Scan for the cell matching the given text and deliver its [X, Y] coordinate at center. 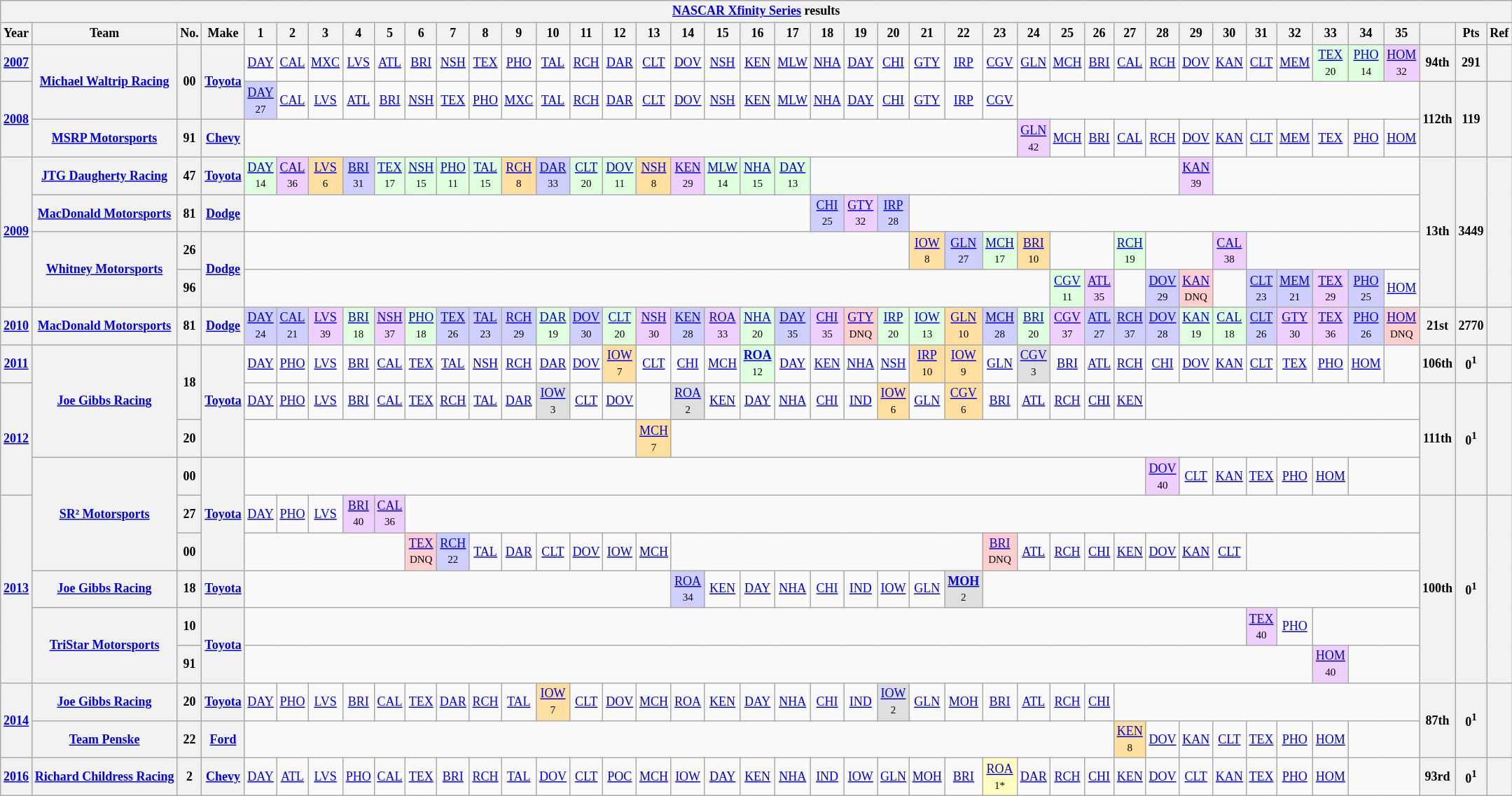
14 [688, 34]
Pts [1471, 34]
CAL21 [293, 326]
13th [1438, 232]
15 [723, 34]
CAL38 [1229, 251]
POC [620, 777]
Ford [223, 739]
PHO26 [1366, 326]
MEM21 [1295, 288]
24 [1034, 34]
DOV29 [1163, 288]
ROA [688, 702]
RCH19 [1130, 251]
BRI20 [1034, 326]
RCH29 [519, 326]
Make [223, 34]
12 [620, 34]
291 [1471, 63]
Team Penske [104, 739]
PHO25 [1366, 288]
PHO18 [422, 326]
CHI35 [827, 326]
SR² Motorsports [104, 514]
Team [104, 34]
87th [1438, 721]
Richard Childress Racing [104, 777]
112th [1438, 119]
TEX26 [454, 326]
2009 [17, 232]
KAN39 [1196, 176]
CLT26 [1261, 326]
DOV40 [1163, 476]
ATL27 [1100, 326]
BRI40 [359, 514]
35 [1402, 34]
CGV37 [1067, 326]
TriStar Motorsports [104, 645]
LVS39 [326, 326]
30 [1229, 34]
PHO14 [1366, 63]
JTG Daugherty Racing [104, 176]
2011 [17, 363]
IRP10 [927, 363]
GTYDNQ [861, 326]
93rd [1438, 777]
KEN28 [688, 326]
DAY13 [793, 176]
2016 [17, 777]
HOM32 [1402, 63]
Whitney Motorsports [104, 269]
ROA33 [723, 326]
MSRP Motorsports [104, 138]
RCH37 [1130, 326]
IOW9 [964, 363]
GLN27 [964, 251]
ROA1* [1000, 777]
IRP20 [894, 326]
21st [1438, 326]
NSH8 [654, 176]
BRIDNQ [1000, 552]
NSH30 [654, 326]
NSH15 [422, 176]
Year [17, 34]
KEN8 [1130, 739]
2014 [17, 721]
96 [189, 288]
111th [1438, 438]
CLT23 [1261, 288]
2012 [17, 438]
9 [519, 34]
11 [586, 34]
KANDNQ [1196, 288]
DOV28 [1163, 326]
ROA34 [688, 589]
4 [359, 34]
IRP28 [894, 214]
NSH37 [389, 326]
47 [189, 176]
NHA20 [758, 326]
33 [1331, 34]
RCH8 [519, 176]
CAL18 [1229, 326]
IOW2 [894, 702]
DAR19 [553, 326]
2008 [17, 119]
TEX36 [1331, 326]
21 [927, 34]
1 [261, 34]
CGV6 [964, 401]
16 [758, 34]
DOV11 [620, 176]
119 [1471, 119]
IOW6 [894, 401]
2770 [1471, 326]
DAY27 [261, 101]
ATL35 [1100, 288]
MCH28 [1000, 326]
TEX17 [389, 176]
BRI31 [359, 176]
6 [422, 34]
Ref [1499, 34]
GTY32 [861, 214]
28 [1163, 34]
NHA15 [758, 176]
8 [485, 34]
25 [1067, 34]
ROA12 [758, 363]
LVS6 [326, 176]
MLW14 [723, 176]
HOMDNQ [1402, 326]
2010 [17, 326]
GLN10 [964, 326]
3449 [1471, 232]
HOM40 [1331, 664]
TEX20 [1331, 63]
TEXDNQ [422, 552]
29 [1196, 34]
CGV3 [1034, 363]
DAY14 [261, 176]
ROA2 [688, 401]
No. [189, 34]
Michael Waltrip Racing [104, 81]
MCH7 [654, 439]
94th [1438, 63]
MCH17 [1000, 251]
19 [861, 34]
23 [1000, 34]
TAL23 [485, 326]
7 [454, 34]
PHO11 [454, 176]
5 [389, 34]
NASCAR Xfinity Series results [756, 11]
KAN19 [1196, 326]
106th [1438, 363]
31 [1261, 34]
GTY30 [1295, 326]
IOW3 [553, 401]
100th [1438, 589]
BRI18 [359, 326]
IOW8 [927, 251]
TEX29 [1331, 288]
2007 [17, 63]
BRI10 [1034, 251]
DAR33 [553, 176]
3 [326, 34]
TEX40 [1261, 627]
IOW13 [927, 326]
GLN42 [1034, 138]
DAY24 [261, 326]
13 [654, 34]
CGV11 [1067, 288]
KEN29 [688, 176]
2013 [17, 589]
17 [793, 34]
MOH2 [964, 589]
TAL15 [485, 176]
DAY35 [793, 326]
DOV30 [586, 326]
32 [1295, 34]
34 [1366, 34]
RCH22 [454, 552]
CHI25 [827, 214]
